Identify which cell holds the provided text, then report its (X, Y) central coordinate. 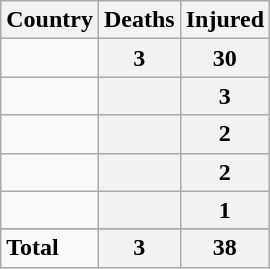
Total (50, 248)
Country (50, 20)
30 (224, 58)
38 (224, 248)
Deaths (139, 20)
Injured (224, 20)
1 (224, 210)
